Capture the cell that displays the provided text and extract its [X, Y] central coordinate. 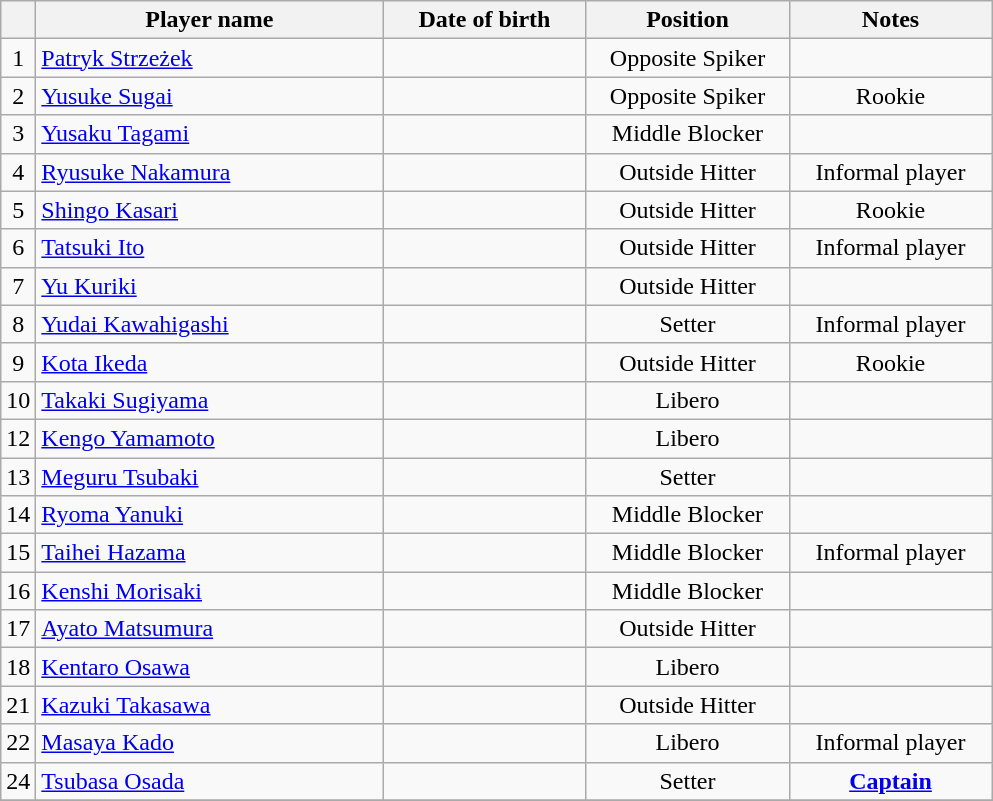
6 [18, 248]
14 [18, 515]
Takaki Sugiyama [210, 400]
16 [18, 591]
21 [18, 705]
7 [18, 286]
12 [18, 438]
Shingo Kasari [210, 210]
Meguru Tsubaki [210, 477]
Kengo Yamamoto [210, 438]
Captain [890, 781]
Yusaku Tagami [210, 134]
Notes [890, 20]
9 [18, 362]
Tsubasa Osada [210, 781]
Taihei Hazama [210, 553]
Kazuki Takasawa [210, 705]
Kota Ikeda [210, 362]
18 [18, 667]
8 [18, 324]
2 [18, 96]
Position [688, 20]
4 [18, 172]
22 [18, 743]
Ryusuke Nakamura [210, 172]
Date of birth [484, 20]
Kentaro Osawa [210, 667]
13 [18, 477]
3 [18, 134]
15 [18, 553]
Ayato Matsumura [210, 629]
Patryk Strzeżek [210, 58]
24 [18, 781]
Masaya Kado [210, 743]
10 [18, 400]
1 [18, 58]
Yudai Kawahigashi [210, 324]
Yu Kuriki [210, 286]
5 [18, 210]
Yusuke Sugai [210, 96]
Kenshi Morisaki [210, 591]
Ryoma Yanuki [210, 515]
17 [18, 629]
Tatsuki Ito [210, 248]
Player name [210, 20]
